Detect which cell encompasses the target text, then output its [X, Y] center coordinate. 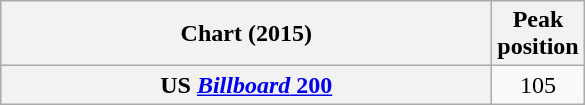
Peakposition [538, 34]
US Billboard 200 [246, 85]
Chart (2015) [246, 34]
105 [538, 85]
